Output the (X, Y) coordinate of the center of the cell containing the given text.  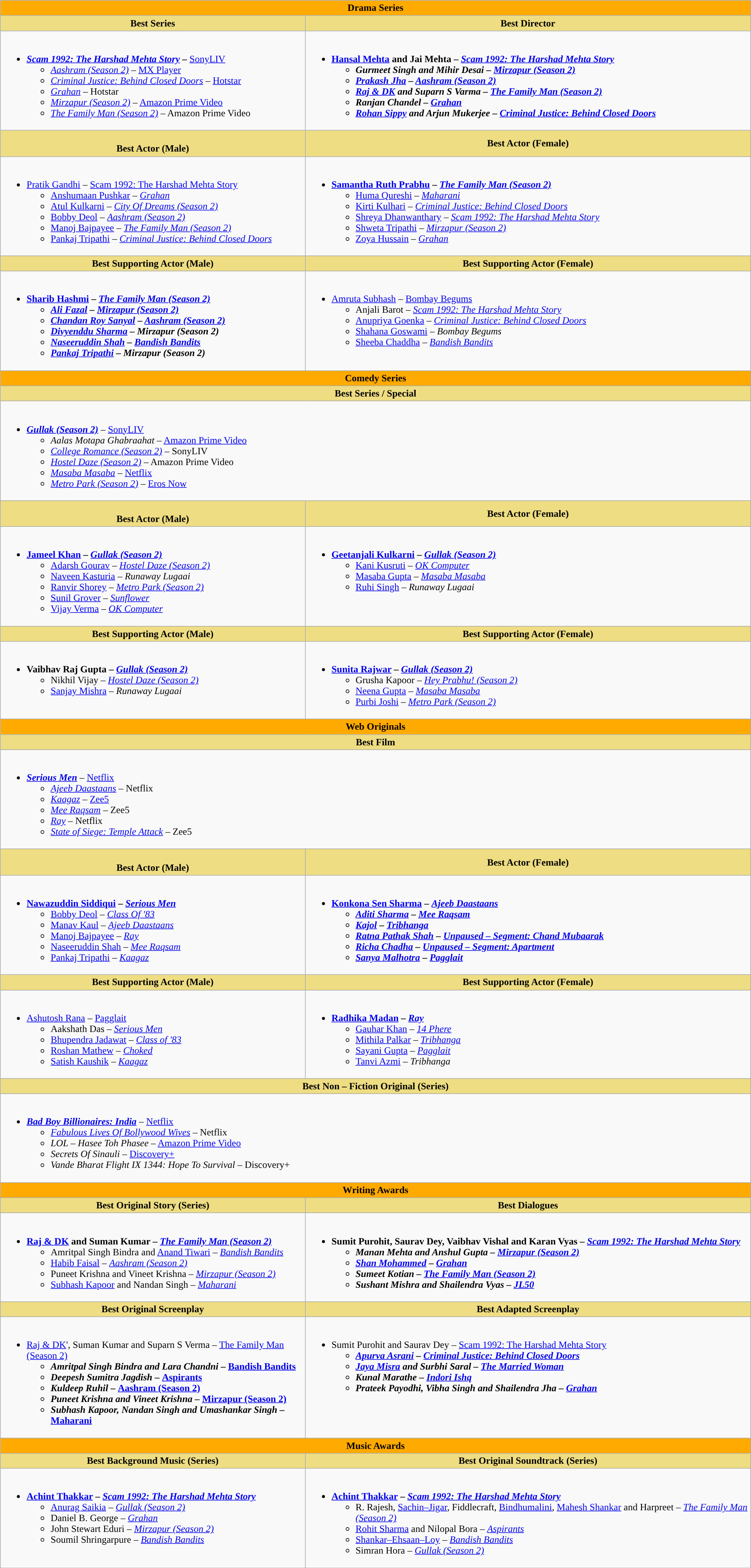
Best Non – Fiction Original (Series) (375, 1086)
Serious Men – NetflixAjeeb Daastaans – NetflixKaagaz – Zee5Mee Raqsam – Zee5Ray – NetflixState of Siege: Temple Attack – Zee5 (375, 799)
Best Series (153, 23)
Best Original Story (Series) (153, 1205)
Geetanjali Kulkarni – Gullak (Season 2)Kani Kusruti – OK ComputerMasaba Gupta – Masaba MasabaRuhi Singh – Runaway Lugaai (528, 576)
Best Original Soundtrack (Series) (528, 1461)
Best Dialogues (528, 1205)
Best Director (528, 23)
Best Film (375, 742)
Web Originals (375, 727)
Writing Awards (375, 1190)
Radhika Madan – RayGauhar Khan – 14 PhereMithila Palkar – TribhangaSayani Gupta – PagglaitTanvi Azmi – Tribhanga (528, 1034)
Ashutosh Rana – PagglaitAakshath Das – Serious MenBhupendra Jadawat – Class of '83Roshan Mathew – ChokedSatish Kaushik – Kaagaz (153, 1034)
Best Original Screenplay (153, 1309)
Sunita Rajwar – Gullak (Season 2)Grusha Kapoor – Hey Prabhu! (Season 2)Neena Gupta – Masaba MasabaPurbi Joshi – Metro Park (Season 2) (528, 680)
Music Awards (375, 1445)
Vaibhav Raj Gupta – Gullak (Season 2)Nikhil Vijay – Hostel Daze (Season 2)Sanjay Mishra – Runaway Lugaai (153, 680)
Best Background Music (Series) (153, 1461)
Comedy Series (375, 378)
Drama Series (375, 8)
Best Series / Special (375, 393)
Best Adapted Screenplay (528, 1309)
